Detect which cell encompasses the target text, then output its (X, Y) center coordinate. 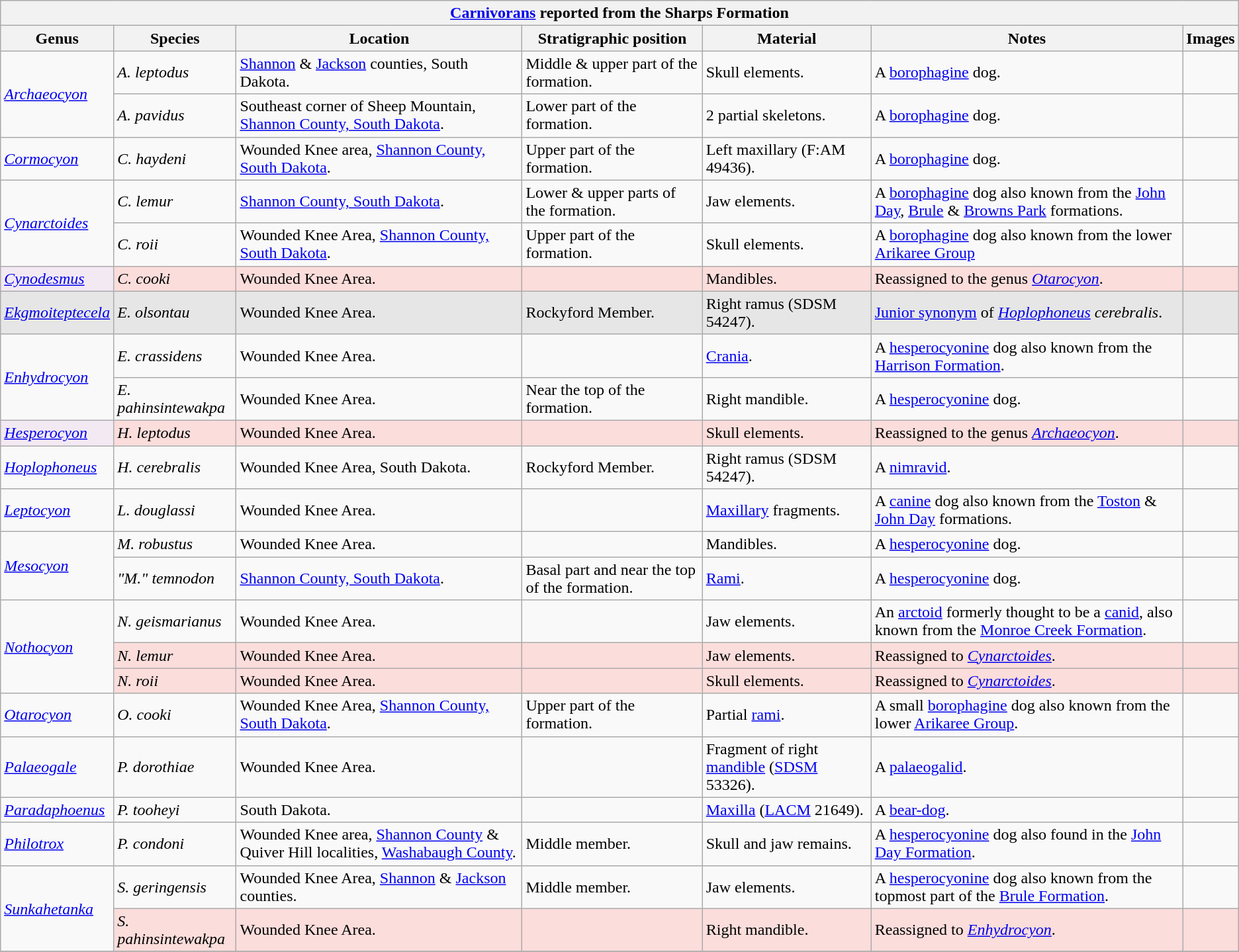
Carnivorans reported from the Sharps Formation (619, 13)
A hesperocyonine dog also known from the topmost part of the Brule Formation. (1027, 887)
P. tooheyi (175, 810)
A borophagine dog also known from the John Day, Brule & Browns Park formations. (1027, 201)
Otarocyon (57, 714)
A nimravid. (1027, 467)
Junior synonym of Hoplophoneus cerebralis. (1027, 312)
E. crassidens (175, 356)
Leptocyon (57, 511)
Cynodesmus (57, 279)
C. lemur (175, 201)
Cynarctoides (57, 223)
A. leptodus (175, 73)
Wounded Knee area, Shannon County & Quiver Hill localities, Washabaugh County. (379, 844)
Maxilla (LACM 21649). (786, 810)
Wounded Knee Area, Shannon & Jackson counties. (379, 887)
Basal part and near the top of the formation. (612, 578)
C. haydeni (175, 159)
2 partial skeletons. (786, 115)
A bear-dog. (1027, 810)
Partial rami. (786, 714)
P. dorothiae (175, 767)
Southeast corner of Sheep Mountain, Shannon County, South Dakota. (379, 115)
S. geringensis (175, 887)
Near the top of the formation. (612, 398)
Sunkahetanka (57, 908)
"M." temnodon (175, 578)
Skull and jaw remains. (786, 844)
Images (1211, 38)
A hesperocyonine dog also known from the Harrison Formation. (1027, 356)
Material (786, 38)
Philotrox (57, 844)
Shannon & Jackson counties, South Dakota. (379, 73)
Middle & upper part of the formation. (612, 73)
Mesocyon (57, 566)
Hesperocyon (57, 433)
An arctoid formerly thought to be a canid, also known from the Monroe Creek Formation. (1027, 622)
Enhydrocyon (57, 377)
Lower & upper parts of the formation. (612, 201)
Wounded Knee area, Shannon County, South Dakota. (379, 159)
Maxillary fragments. (786, 511)
Genus (57, 38)
N. geismarianus (175, 622)
Rami. (786, 578)
A small borophagine dog also known from the lower Arikaree Group. (1027, 714)
Reassigned to the genus Archaeocyon. (1027, 433)
Lower part of the formation. (612, 115)
N. lemur (175, 656)
Stratigraphic position (612, 38)
Reassigned to Enhydrocyon. (1027, 930)
Reassigned to the genus Otarocyon. (1027, 279)
A. pavidus (175, 115)
Crania. (786, 356)
Paradaphoenus (57, 810)
L. douglassi (175, 511)
Species (175, 38)
C. cooki (175, 279)
N. roii (175, 681)
C. roii (175, 245)
E. pahinsintewakpa (175, 398)
Palaeogale (57, 767)
Fragment of right mandible (SDSM 53326). (786, 767)
H. leptodus (175, 433)
P. condoni (175, 844)
Archaeocyon (57, 94)
S. pahinsintewakpa (175, 930)
Notes (1027, 38)
A palaeogalid. (1027, 767)
South Dakota. (379, 810)
E. olsontau (175, 312)
M. robustus (175, 544)
A hesperocyonine dog also found in the John Day Formation. (1027, 844)
A borophagine dog also known from the lower Arikaree Group (1027, 245)
A canine dog also known from the Toston & John Day formations. (1027, 511)
H. cerebralis (175, 467)
Nothocyon (57, 647)
Hoplophoneus (57, 467)
O. cooki (175, 714)
Left maxillary (F:AM 49436). (786, 159)
Cormocyon (57, 159)
Wounded Knee Area, South Dakota. (379, 467)
Ekgmoiteptecela (57, 312)
Location (379, 38)
